Scan for the cell matching the given text and deliver its [x, y] coordinate at center. 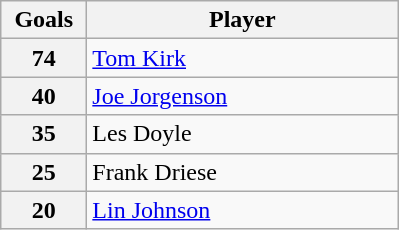
Frank Driese [242, 172]
74 [44, 58]
20 [44, 210]
35 [44, 134]
Les Doyle [242, 134]
25 [44, 172]
Joe Jorgenson [242, 96]
Player [242, 20]
Goals [44, 20]
Tom Kirk [242, 58]
40 [44, 96]
Lin Johnson [242, 210]
